Return (X, Y) of the center of cell containing provided text 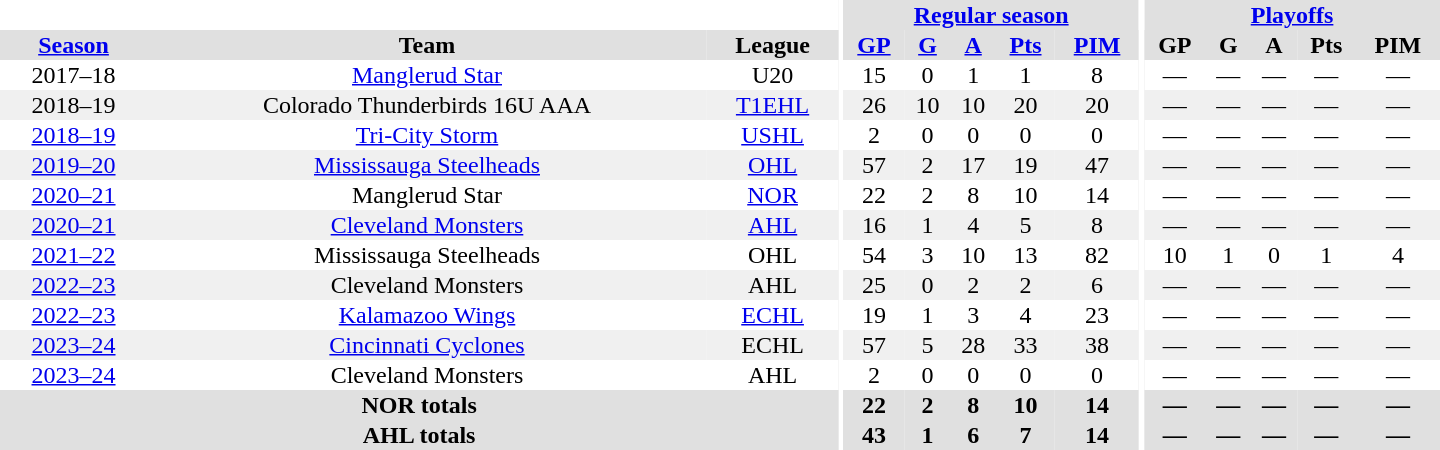
Regular season (991, 15)
16 (874, 225)
Cincinnati Cyclones (427, 345)
Playoffs (1292, 15)
28 (973, 345)
Colorado Thunderbirds 16U AAA (427, 105)
2021–22 (74, 255)
U20 (772, 75)
25 (874, 285)
82 (1097, 255)
NOR (772, 195)
Tri-City Storm (427, 135)
Season (74, 45)
47 (1097, 165)
7 (1026, 435)
13 (1026, 255)
T1EHL (772, 105)
Team (427, 45)
33 (1026, 345)
17 (973, 165)
Kalamazoo Wings (427, 315)
2019–20 (74, 165)
54 (874, 255)
AHL totals (419, 435)
League (772, 45)
2017–18 (74, 75)
23 (1097, 315)
NOR totals (419, 405)
15 (874, 75)
43 (874, 435)
26 (874, 105)
38 (1097, 345)
USHL (772, 135)
